Identify which cell holds the provided text, then report its [x, y] central coordinate. 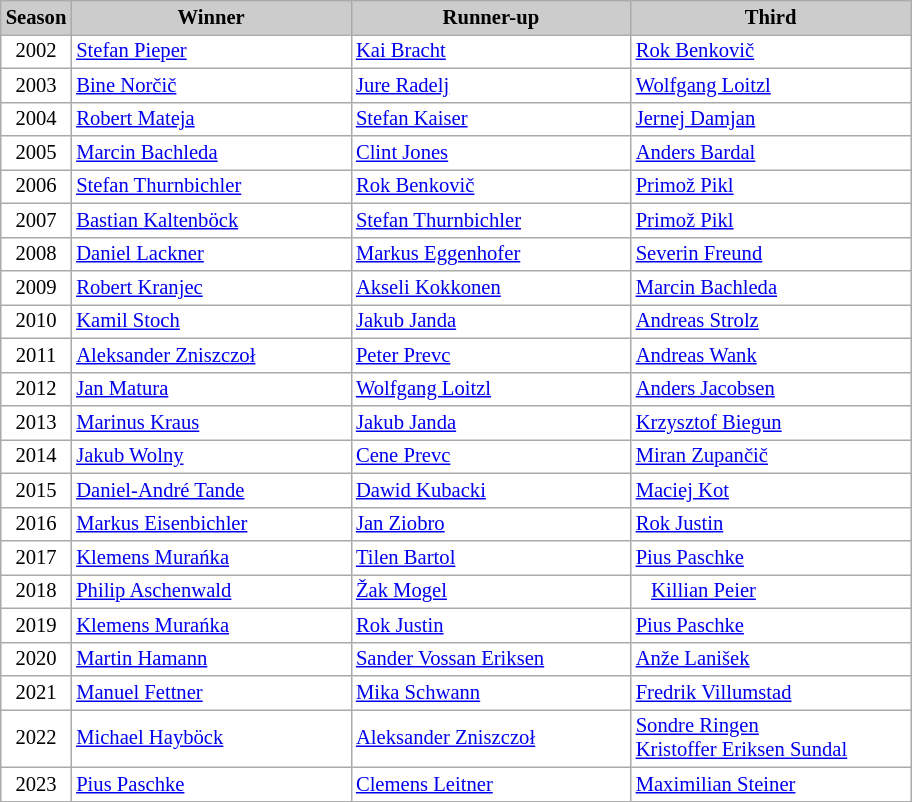
2019 [36, 625]
Daniel Lackner [211, 254]
Maciej Kot [771, 490]
2016 [36, 524]
Philip Aschenwald [211, 591]
Kamil Stoch [211, 321]
Sander Vossan Eriksen [491, 659]
Krzysztof Biegun [771, 423]
2003 [36, 85]
Clemens Leitner [491, 784]
2007 [36, 220]
Sondre Ringen Kristoffer Eriksen Sundal [771, 738]
Robert Mateja [211, 119]
Dawid Kubacki [491, 490]
2018 [36, 591]
Markus Eisenbichler [211, 524]
Jernej Damjan [771, 119]
Third [771, 17]
Akseli Kokkonen [491, 287]
Stefan Pieper [211, 51]
Jure Radelj [491, 85]
2023 [36, 784]
2010 [36, 321]
Bine Norčič [211, 85]
Jan Matura [211, 389]
Žak Mogel [491, 591]
Marinus Kraus [211, 423]
Peter Prevc [491, 355]
2004 [36, 119]
Miran Zupančič [771, 456]
2011 [36, 355]
2008 [36, 254]
2020 [36, 659]
Robert Kranjec [211, 287]
2017 [36, 557]
Tilen Bartol [491, 557]
Stefan Kaiser [491, 119]
Manuel Fettner [211, 693]
Winner [211, 17]
Anže Lanišek [771, 659]
Bastian Kaltenböck [211, 220]
Martin Hamann [211, 659]
2021 [36, 693]
Daniel-André Tande [211, 490]
Jakub Wolny [211, 456]
Michael Hayböck [211, 738]
2015 [36, 490]
Jan Ziobro [491, 524]
2005 [36, 153]
Anders Jacobsen [771, 389]
Cene Prevc [491, 456]
2012 [36, 389]
Andreas Strolz [771, 321]
Clint Jones [491, 153]
2014 [36, 456]
Andreas Wank [771, 355]
Maximilian Steiner [771, 784]
2006 [36, 186]
2002 [36, 51]
Kai Bracht [491, 51]
Severin Freund [771, 254]
Runner-up [491, 17]
2022 [36, 738]
Markus Eggenhofer [491, 254]
Fredrik Villumstad [771, 693]
Anders Bardal [771, 153]
2013 [36, 423]
Killian Peier [771, 591]
2009 [36, 287]
Mika Schwann [491, 693]
Season [36, 17]
